Identify which cell holds the provided text, then report its [X, Y] central coordinate. 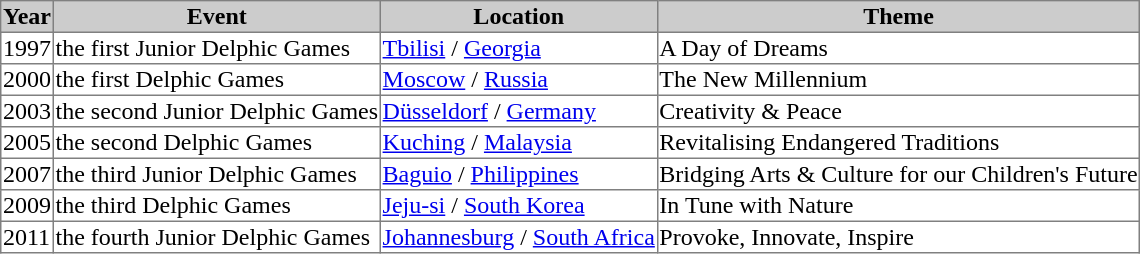
Event [216, 17]
Tbilisi / Georgia [518, 48]
A Day of Dreams [898, 48]
2009 [27, 206]
2011 [27, 237]
Revitalising Endangered Traditions [898, 143]
Baguio / Philippines [518, 174]
Provoke, Innovate, Inspire [898, 237]
Location [518, 17]
Jeju-si / South Korea [518, 206]
the second Junior Delphic Games [216, 111]
Kuching / Malaysia [518, 143]
the third Delphic Games [216, 206]
2003 [27, 111]
The New Millennium [898, 80]
2007 [27, 174]
Düsseldorf / Germany [518, 111]
the first Delphic Games [216, 80]
1997 [27, 48]
2000 [27, 80]
the fourth Junior Delphic Games [216, 237]
the second Delphic Games [216, 143]
2005 [27, 143]
Creativity & Peace [898, 111]
In Tune with Nature [898, 206]
Year [27, 17]
the first Junior Delphic Games [216, 48]
the third Junior Delphic Games [216, 174]
Theme [898, 17]
Johannesburg / South Africa [518, 237]
Moscow / Russia [518, 80]
Bridging Arts & Culture for our Children's Future [898, 174]
